Identify which cell holds the provided text, then report its (x, y) central coordinate. 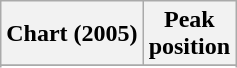
Peakposition (189, 34)
Chart (2005) (72, 34)
